Determine the (X, Y) coordinate at the center of the cell enclosing the given text.  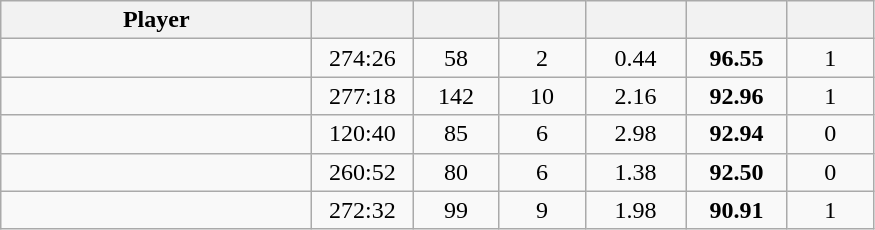
142 (456, 96)
85 (456, 134)
2 (542, 58)
2.16 (636, 96)
2.98 (636, 134)
1.98 (636, 210)
10 (542, 96)
9 (542, 210)
1.38 (636, 172)
99 (456, 210)
58 (456, 58)
92.50 (736, 172)
92.94 (736, 134)
92.96 (736, 96)
274:26 (362, 58)
0.44 (636, 58)
96.55 (736, 58)
272:32 (362, 210)
260:52 (362, 172)
277:18 (362, 96)
Player (156, 20)
80 (456, 172)
90.91 (736, 210)
120:40 (362, 134)
